From the cell containing the given text, extract its center point as (x, y) coordinate. 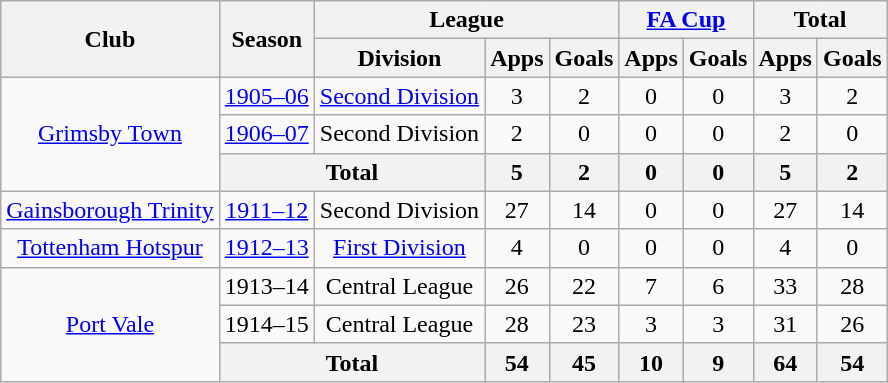
League (466, 20)
Gainsborough Trinity (110, 210)
9 (718, 362)
Season (266, 39)
1906–07 (266, 134)
FA Cup (686, 20)
Port Vale (110, 324)
23 (584, 324)
Club (110, 39)
64 (785, 362)
1914–15 (266, 324)
First Division (399, 248)
31 (785, 324)
Division (399, 58)
45 (584, 362)
33 (785, 286)
10 (651, 362)
1913–14 (266, 286)
7 (651, 286)
6 (718, 286)
Tottenham Hotspur (110, 248)
1912–13 (266, 248)
22 (584, 286)
1905–06 (266, 96)
1911–12 (266, 210)
Grimsby Town (110, 134)
